Detect which cell encompasses the target text, then output its [x, y] center coordinate. 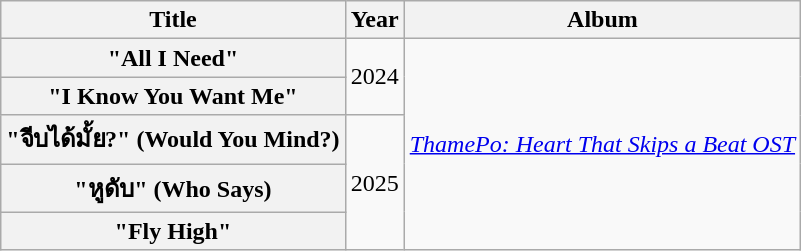
Album [602, 20]
"หูดับ" (Who Says) [173, 188]
"All I Need" [173, 58]
Title [173, 20]
"Fly High" [173, 231]
"จีบได้มั้ย?" (Would You Mind?) [173, 140]
2024 [374, 77]
ThamePo: Heart That Skips a Beat OST [602, 144]
Year [374, 20]
"I Know You Want Me" [173, 96]
2025 [374, 182]
